Identify which cell holds the provided text, then report its (X, Y) central coordinate. 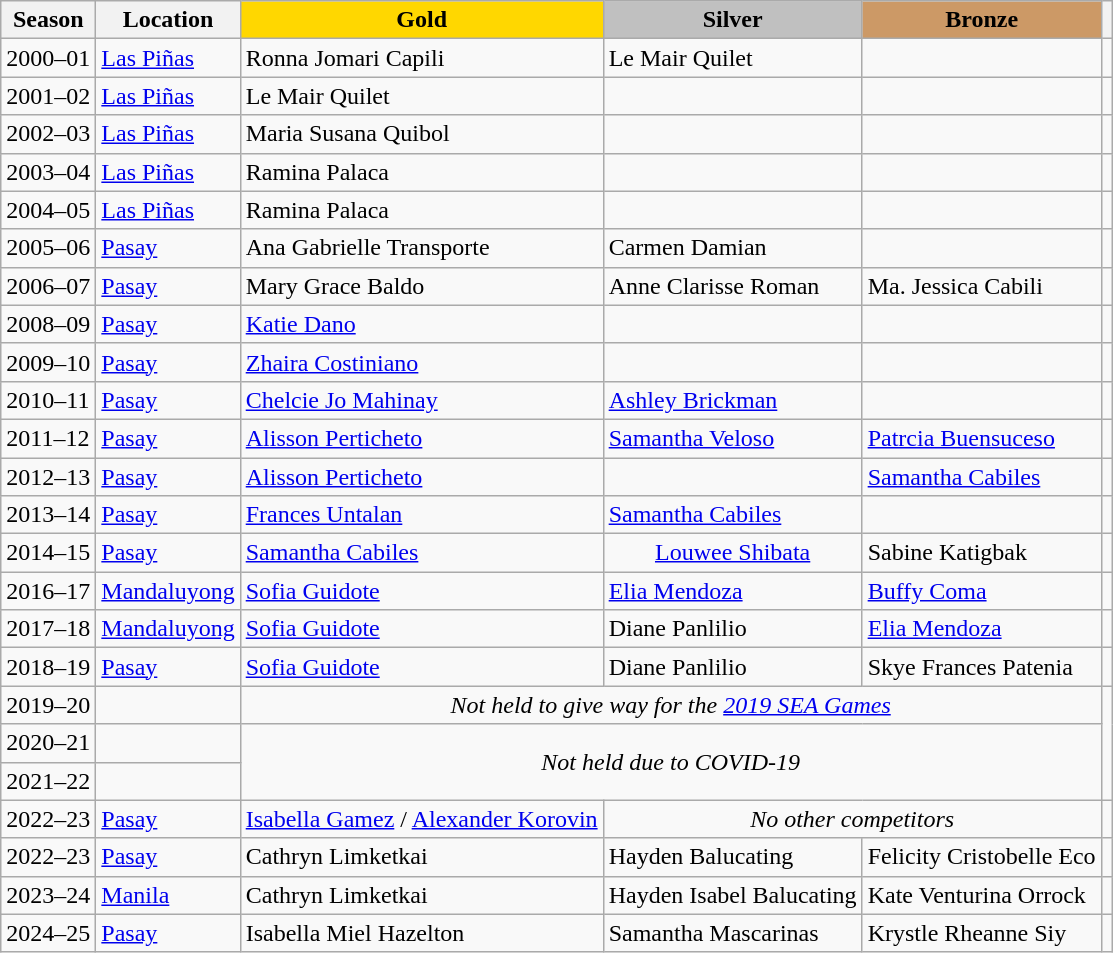
No other competitors (852, 819)
2014–15 (48, 553)
Zhaira Costiniano (422, 362)
2017–18 (48, 629)
Location (168, 20)
2018–19 (48, 667)
2003–04 (48, 172)
2013–14 (48, 515)
Skye Frances Patenia (982, 667)
2008–09 (48, 324)
Not held to give way for the 2019 SEA Games (670, 705)
2024–25 (48, 933)
Not held due to COVID-19 (670, 762)
Season (48, 20)
Chelcie Jo Mahinay (422, 400)
Frances Untalan (422, 515)
Mary Grace Baldo (422, 286)
2004–05 (48, 210)
Samantha Mascarinas (732, 933)
2009–10 (48, 362)
Katie Dano (422, 324)
Ronna Jomari Capili (422, 58)
2023–24 (48, 895)
2019–20 (48, 705)
2002–03 (48, 134)
Hayden Balucating (732, 857)
2001–02 (48, 96)
2000–01 (48, 58)
2005–06 (48, 248)
2010–11 (48, 400)
Sabine Katigbak (982, 553)
2011–12 (48, 438)
Buffy Coma (982, 591)
Hayden Isabel Balucating (732, 895)
Ashley Brickman (732, 400)
Isabella Gamez / Alexander Korovin (422, 819)
Samantha Veloso (732, 438)
Felicity Cristobelle Eco (982, 857)
Kate Venturina Orrock (982, 895)
2021–22 (48, 781)
Anne Clarisse Roman (732, 286)
Bronze (982, 20)
Ma. Jessica Cabili (982, 286)
2020–21 (48, 743)
Carmen Damian (732, 248)
2006–07 (48, 286)
Manila (168, 895)
Gold (422, 20)
Maria Susana Quibol (422, 134)
Krystle Rheanne Siy (982, 933)
Silver (732, 20)
Louwee Shibata (732, 553)
2016–17 (48, 591)
2012–13 (48, 477)
Ana Gabrielle Transporte (422, 248)
Isabella Miel Hazelton (422, 933)
Patrcia Buensuceso (982, 438)
